Output the [X, Y] coordinate of the center of the cell containing the given text.  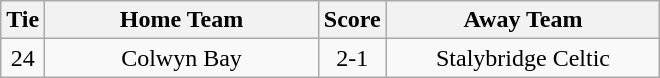
Score [352, 20]
2-1 [352, 58]
Away Team [523, 20]
24 [23, 58]
Stalybridge Celtic [523, 58]
Home Team [182, 20]
Colwyn Bay [182, 58]
Tie [23, 20]
